Identify which cell holds the provided text, then report its [X, Y] central coordinate. 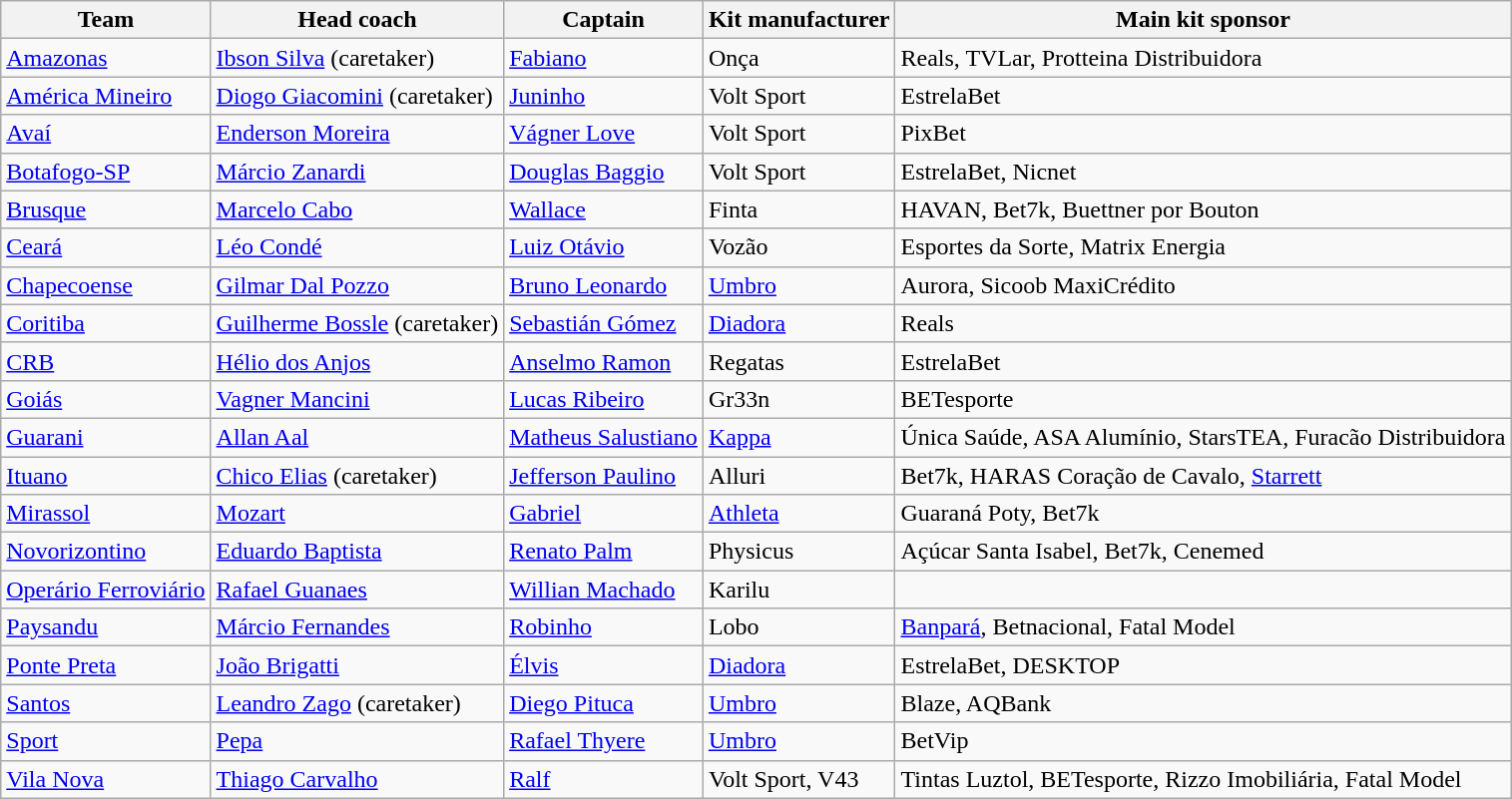
Guarani [106, 437]
Vila Nova [106, 779]
Juninho [604, 96]
Márcio Fernandes [357, 627]
Alluri [798, 476]
Anselmo Ramon [604, 361]
Vozão [798, 247]
Thiago Carvalho [357, 779]
Douglas Baggio [604, 172]
Vagner Mancini [357, 399]
Willian Machado [604, 590]
Rafael Guanaes [357, 590]
Hélio dos Anjos [357, 361]
Kappa [798, 437]
BETesporte [1204, 399]
HAVAN, Bet7k, Buettner por Bouton [1204, 209]
Captain [604, 20]
BetVip [1204, 741]
Açúcar Santa Isabel, Bet7k, Cenemed [1204, 552]
Eduardo Baptista [357, 552]
Brusque [106, 209]
Ibson Silva (caretaker) [357, 58]
Matheus Salustiano [604, 437]
Novorizontino [106, 552]
PixBet [1204, 134]
Guilherme Bossle (caretaker) [357, 323]
Márcio Zanardi [357, 172]
Santos [106, 703]
João Brigatti [357, 665]
Jefferson Paulino [604, 476]
Gabriel [604, 514]
Ceará [106, 247]
Wallace [604, 209]
Reals, TVLar, Protteina Distribuidora [1204, 58]
EstrelaBet, Nicnet [1204, 172]
Robinho [604, 627]
Ponte Preta [106, 665]
Guaraná Poty, Bet7k [1204, 514]
Gilmar Dal Pozzo [357, 285]
Sport [106, 741]
Botafogo-SP [106, 172]
Amazonas [106, 58]
Única Saúde, ASA Alumínio, StarsTEA, Furacão Distribuidora [1204, 437]
Team [106, 20]
Allan Aal [357, 437]
Coritiba [106, 323]
Kit manufacturer [798, 20]
Mozart [357, 514]
Onça [798, 58]
Gr33n [798, 399]
Bruno Leonardo [604, 285]
Leandro Zago (caretaker) [357, 703]
Avaí [106, 134]
Lucas Ribeiro [604, 399]
Athleta [798, 514]
CRB [106, 361]
Élvis [604, 665]
Regatas [798, 361]
Chico Elias (caretaker) [357, 476]
Pepa [357, 741]
Aurora, Sicoob MaxiCrédito [1204, 285]
Diego Pituca [604, 703]
EstrelaBet, DESKTOP [1204, 665]
Bet7k, HARAS Coração de Cavalo, Starrett [1204, 476]
Luiz Otávio [604, 247]
Sebastián Gómez [604, 323]
Ralf [604, 779]
Physicus [798, 552]
Enderson Moreira [357, 134]
Reals [1204, 323]
Blaze, AQBank [1204, 703]
Ituano [106, 476]
Goiás [106, 399]
Fabiano [604, 58]
Head coach [357, 20]
Main kit sponsor [1204, 20]
Operário Ferroviário [106, 590]
Diogo Giacomini (caretaker) [357, 96]
Mirassol [106, 514]
Esportes da Sorte, Matrix Energia [1204, 247]
Finta [798, 209]
Paysandu [106, 627]
Renato Palm [604, 552]
Lobo [798, 627]
América Mineiro [106, 96]
Tintas Luztol, BETesporte, Rizzo Imobiliária, Fatal Model [1204, 779]
Vágner Love [604, 134]
Rafael Thyere [604, 741]
Léo Condé [357, 247]
Chapecoense [106, 285]
Karilu [798, 590]
Volt Sport, V43 [798, 779]
Marcelo Cabo [357, 209]
Banpará, Betnacional, Fatal Model [1204, 627]
